Capture the cell that displays the provided text and extract its [X, Y] central coordinate. 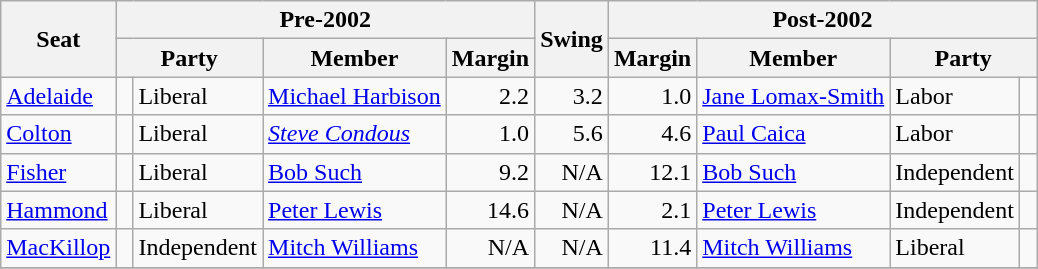
Post-2002 [822, 20]
MacKillop [58, 248]
9.2 [490, 172]
11.4 [652, 248]
Fisher [58, 172]
2.2 [490, 96]
14.6 [490, 210]
4.6 [652, 134]
5.6 [572, 134]
Michael Harbison [355, 96]
Pre-2002 [326, 20]
Hammond [58, 210]
Paul Caica [794, 134]
2.1 [652, 210]
Jane Lomax-Smith [794, 96]
Seat [58, 39]
Adelaide [58, 96]
3.2 [572, 96]
Steve Condous [355, 134]
Colton [58, 134]
12.1 [652, 172]
Swing [572, 39]
